Scan for the cell matching the given text and deliver its (x, y) coordinate at center. 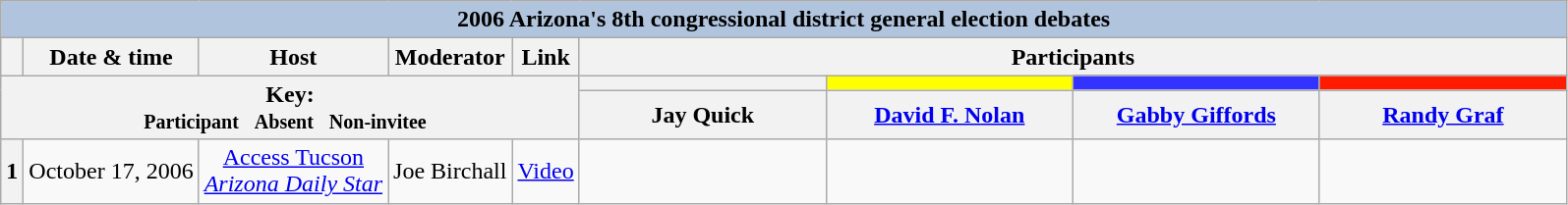
Key: Participant Absent Non-invitee (290, 108)
Access TucsonArizona Daily Star (293, 171)
Host (293, 57)
2006 Arizona's 8th congressional district general election debates (784, 20)
Moderator (450, 57)
Link (546, 57)
Jay Quick (702, 115)
Joe Birchall (450, 171)
Video (546, 171)
1 (12, 171)
David F. Nolan (950, 115)
Gabby Giffords (1195, 115)
Date & time (111, 57)
Randy Graf (1443, 115)
Participants (1073, 57)
October 17, 2006 (111, 171)
